For the text-containing cell, return its midpoint in [X, Y] coordinate format. 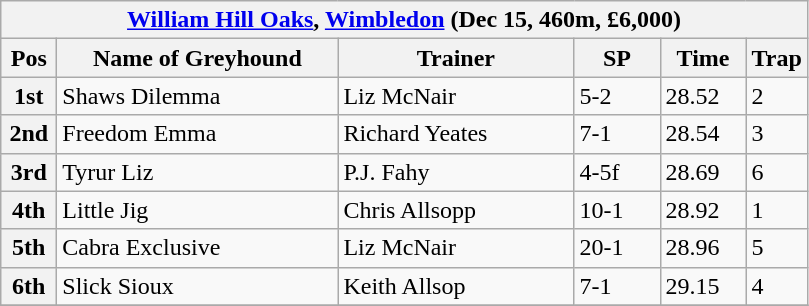
1st [29, 96]
29.15 [703, 286]
Richard Yeates [456, 134]
28.54 [703, 134]
28.96 [703, 248]
Tyrur Liz [198, 172]
1 [776, 210]
6th [29, 286]
28.52 [703, 96]
3 [776, 134]
2nd [29, 134]
Chris Allsopp [456, 210]
SP [617, 58]
4th [29, 210]
5-2 [617, 96]
28.92 [703, 210]
Name of Greyhound [198, 58]
Trap [776, 58]
10-1 [617, 210]
6 [776, 172]
20-1 [617, 248]
Little Jig [198, 210]
P.J. Fahy [456, 172]
Slick Sioux [198, 286]
4-5f [617, 172]
Freedom Emma [198, 134]
Keith Allsop [456, 286]
Cabra Exclusive [198, 248]
William Hill Oaks, Wimbledon (Dec 15, 460m, £6,000) [404, 20]
3rd [29, 172]
Trainer [456, 58]
2 [776, 96]
Pos [29, 58]
5 [776, 248]
4 [776, 286]
Shaws Dilemma [198, 96]
28.69 [703, 172]
Time [703, 58]
5th [29, 248]
